Determine the [x, y] coordinate at the center of the cell enclosing the given text.  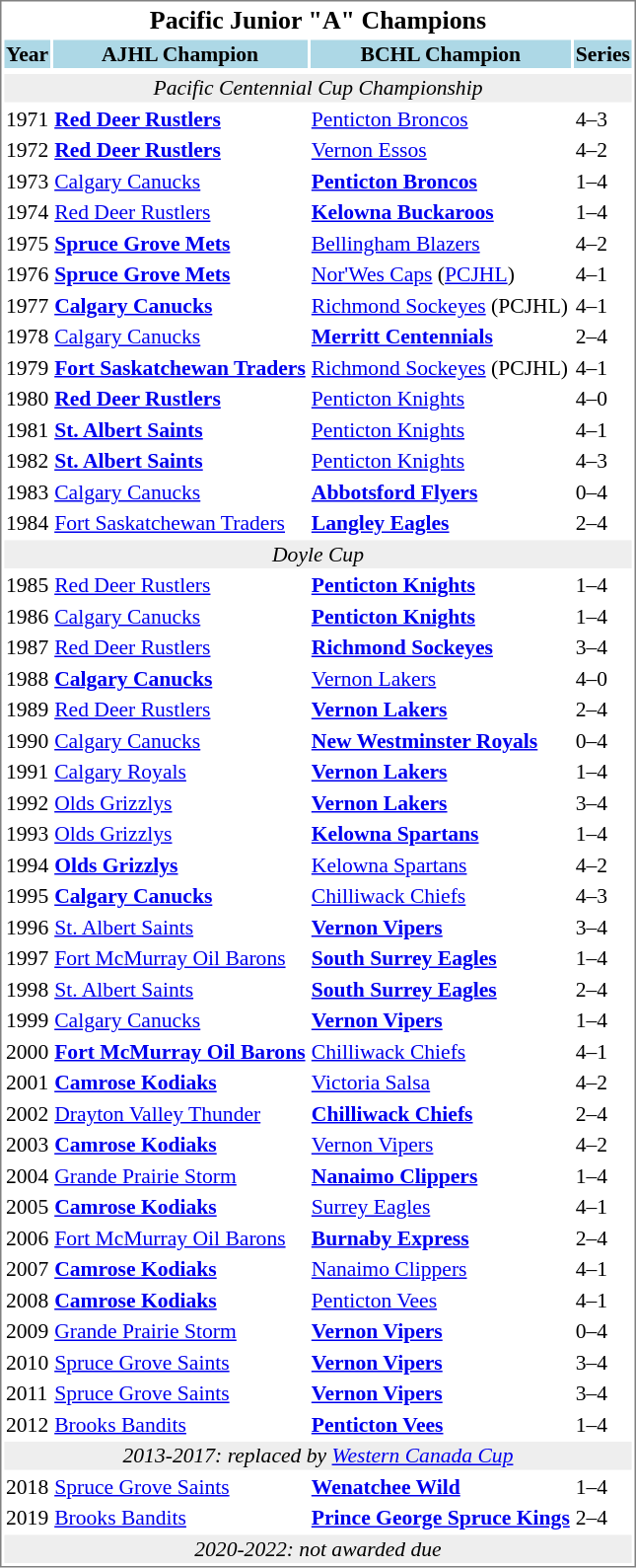
Wenatchee Wild [440, 1486]
2011 [27, 1393]
AJHL Champion [180, 53]
1995 [27, 896]
Calgary Royals [180, 772]
1999 [27, 1020]
1978 [27, 336]
1974 [27, 212]
1985 [27, 585]
Series [602, 53]
1982 [27, 461]
1986 [27, 616]
1997 [27, 958]
2009 [27, 1331]
2010 [27, 1362]
2018 [27, 1486]
1990 [27, 740]
Merritt Centennials [440, 336]
1989 [27, 709]
2001 [27, 1083]
1983 [27, 491]
2007 [27, 1269]
1973 [27, 182]
2005 [27, 1207]
1977 [27, 306]
2020-2022: not awarded due [318, 1549]
Year [27, 53]
Doyle Cup [318, 555]
1988 [27, 679]
2013-2017: replaced by Western Canada Cup [318, 1456]
1994 [27, 864]
Abbotsford Flyers [440, 491]
1998 [27, 989]
1976 [27, 274]
1971 [27, 118]
2006 [27, 1237]
1975 [27, 243]
2003 [27, 1145]
2000 [27, 1052]
1993 [27, 834]
1972 [27, 150]
Pacific Junior "A" Champions [318, 20]
Vernon Essos [440, 150]
2002 [27, 1113]
1980 [27, 399]
Victoria Salsa [440, 1083]
Nor'Wes Caps (PCJHL) [440, 274]
1992 [27, 803]
1996 [27, 928]
New Westminster Royals [440, 740]
1991 [27, 772]
Richmond Sockeyes [440, 647]
Langley Eagles [440, 523]
Pacific Centennial Cup Championship [318, 88]
1981 [27, 430]
2012 [27, 1425]
1984 [27, 523]
2008 [27, 1301]
Burnaby Express [440, 1237]
Bellingham Blazers [440, 243]
Kelowna Buckaroos [440, 212]
1987 [27, 647]
1979 [27, 367]
2004 [27, 1176]
Surrey Eagles [440, 1207]
Prince George Spruce Kings [440, 1518]
2019 [27, 1518]
BCHL Champion [440, 53]
Drayton Valley Thunder [180, 1113]
